Extract the (x, y) coordinate from the center of the cell holding the provided text.  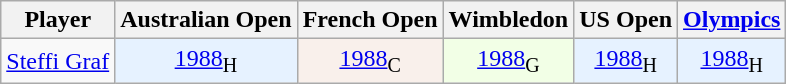
Player (58, 20)
1988G (508, 61)
Steffi Graf (58, 61)
French Open (370, 20)
Wimbledon (508, 20)
US Open (626, 20)
Australian Open (206, 20)
Olympics (732, 20)
1988C (370, 61)
